Pinpoint the cell where the given text exists, returning its [X, Y] midpoint coordinate. 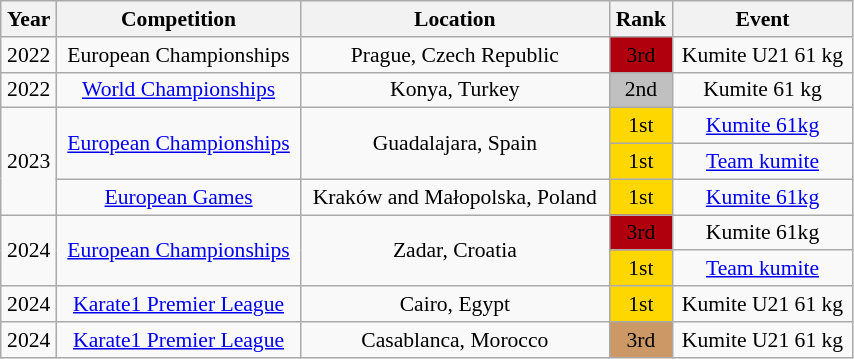
Event [763, 19]
Cairo, Egypt [456, 304]
Rank [640, 19]
European Games [179, 197]
Zadar, Croatia [456, 250]
2nd [640, 90]
Konya, Turkey [456, 90]
Prague, Czech Republic [456, 55]
Kraków and Małopolska, Poland [456, 197]
Kumite 61 kg [763, 90]
Competition [179, 19]
World Championships [179, 90]
Casablanca, Morocco [456, 340]
Location [456, 19]
Guadalajara, Spain [456, 144]
Year [29, 19]
2023 [29, 162]
